Capture the cell that displays the provided text and extract its [X, Y] central coordinate. 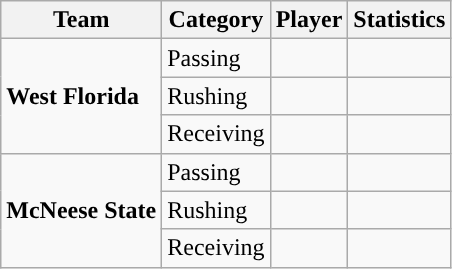
Player [309, 20]
West Florida [82, 96]
Category [216, 20]
Team [82, 20]
McNeese State [82, 210]
Statistics [400, 20]
